Pinpoint the cell where the given text exists, returning its [X, Y] midpoint coordinate. 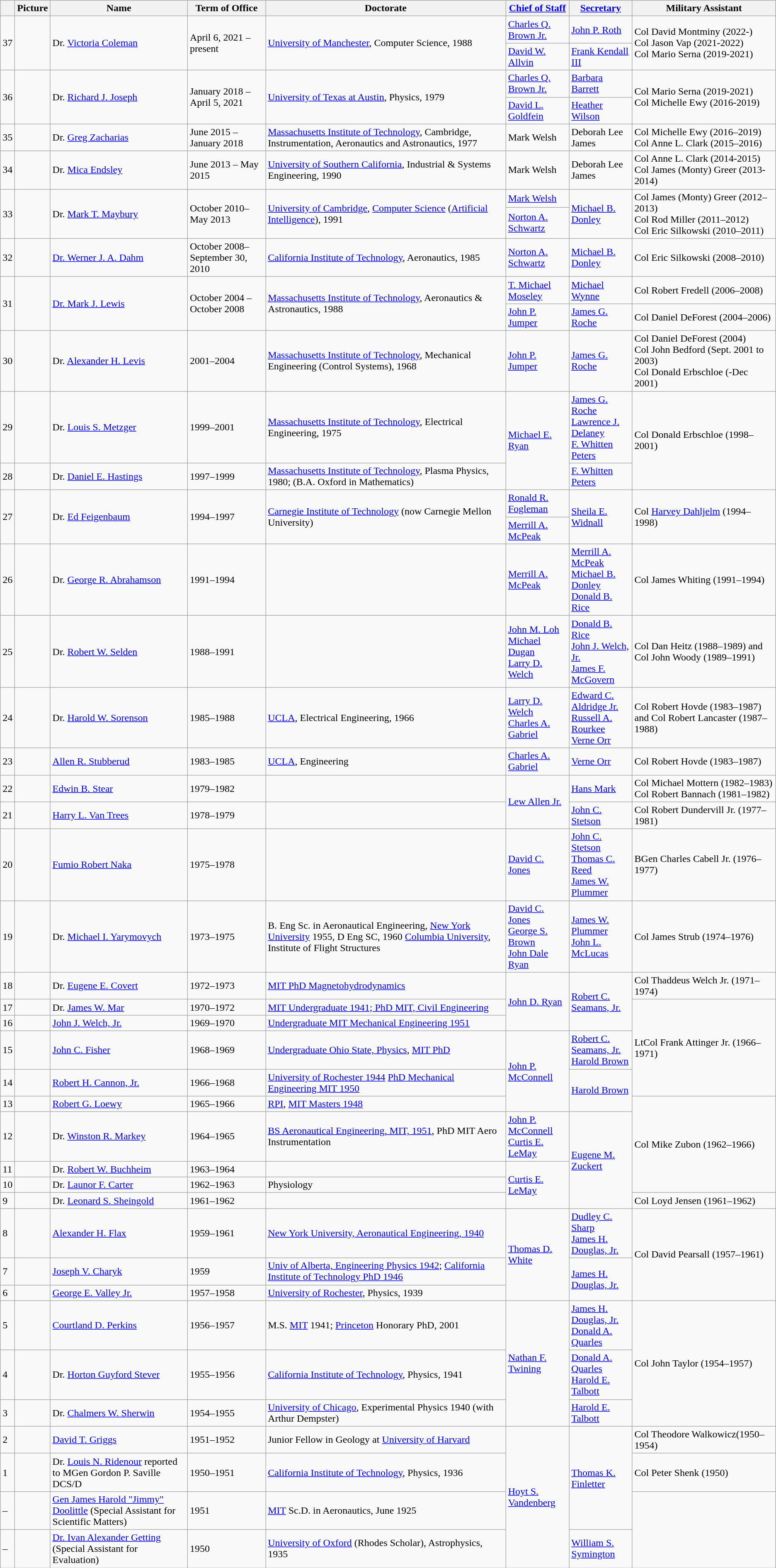
MIT Undergraduate 1941; PhD MIT, Civil Engineering [386, 1007]
1951 [226, 1510]
29 [7, 427]
Michael Wynne [601, 290]
Col James Strub (1974–1976) [704, 936]
1956–1957 [226, 1325]
1968–1969 [226, 1050]
Picture [32, 8]
John C. Fisher [119, 1050]
David T. Griggs [119, 1439]
June 2013 – May 2015 [226, 170]
Robert H. Cannon, Jr. [119, 1082]
Col Loyd Jensen (1961–1962) [704, 1201]
Alexander H. Flax [119, 1233]
Dr. Robert W. Buchheim [119, 1169]
9 [7, 1201]
Massachusetts Institute of Technology, Aeronautics & Astronautics, 1988 [386, 303]
Thomas D. White [537, 1255]
2001–2004 [226, 361]
1975–1978 [226, 865]
Dr. Launor F. Carter [119, 1185]
4 [7, 1375]
14 [7, 1082]
Barbara Barrett [601, 84]
Col James (Monty) Greer (2012–2013)Col Rod Miller (2011–2012)Col Eric Silkowski (2010–2011) [704, 214]
1966–1968 [226, 1082]
Dr. Eugene E. Covert [119, 986]
Col Robert Dundervill Jr. (1977–1981) [704, 815]
5 [7, 1325]
January 2018 – April 5, 2021 [226, 97]
Physiology [386, 1185]
Col Robert Fredell (2006–2008) [704, 290]
1950 [226, 1549]
Dr. Robert W. Selden [119, 652]
David C. JonesGeorge S. BrownJohn Dale Ryan [537, 936]
RPI, MIT Masters 1948 [386, 1104]
June 2015 – January 2018 [226, 138]
BS Aeronautical Engineering, MIT, 1951, PhD MIT Aero Instrumentation [386, 1137]
Donald B. RiceJohn J. Welch, Jr.James F. McGovern [601, 652]
34 [7, 170]
Dr. James W. Mar [119, 1007]
Military Assistant [704, 8]
1994–1997 [226, 517]
William S. Symington [601, 1549]
Chief of Staff [537, 8]
George E. Valley Jr. [119, 1293]
32 [7, 257]
California Institute of Technology, Physics, 1941 [386, 1375]
26 [7, 580]
B. Eng Sc. in Aeronautical Engineering, New York University 1955, D Eng SC, 1960 Columbia University, Institute of Flight Structures [386, 936]
Massachusetts Institute of Technology, Cambridge, Instrumentation, Aeronautics and Astronautics, 1977 [386, 138]
3 [7, 1413]
Dudley C. SharpJames H. Douglas, Jr. [601, 1233]
Dr. Winston R. Markey [119, 1137]
1979–1982 [226, 789]
University of Texas at Austin, Physics, 1979 [386, 97]
Dr. Mark T. Maybury [119, 214]
Col Eric Silkowski (2008–2010) [704, 257]
California Institute of Technology, Physics, 1936 [386, 1472]
Dr. Werner J. A. Dahm [119, 257]
UCLA, Engineering [386, 761]
David C. Jones [537, 865]
21 [7, 815]
Doctorate [386, 8]
Name [119, 8]
1 [7, 1472]
Gen James Harold "Jimmy" Doolittle (Special Assistant for Scientific Matters) [119, 1510]
Col Peter Shenk (1950) [704, 1472]
James G. RocheLawrence J. DelaneyF. Whitten Peters [601, 427]
1997–1999 [226, 477]
10 [7, 1185]
1969–1970 [226, 1023]
Undergraduate Ohio State, Physics, MIT PhD [386, 1050]
Col Michelle Ewy (2016–2019)Col Anne L. Clark (2015–2016) [704, 138]
James W. PlummerJohn L. McLucas [601, 936]
Heather Wilson [601, 110]
Dr. Victoria Coleman [119, 43]
Dr. Daniel E. Hastings [119, 477]
Dr. Mica Endsley [119, 170]
MIT Sc.D. in Aeronautics, June 1925 [386, 1510]
UCLA, Electrical Engineering, 1966 [386, 718]
12 [7, 1137]
Col Robert Hovde (1983–1987) and Col Robert Lancaster (1987–1988) [704, 718]
1999–2001 [226, 427]
Col Donald Erbschloe (1998–2001) [704, 441]
1985–1988 [226, 718]
1978–1979 [226, 815]
1973–1975 [226, 936]
Col Anne L. Clark (2014-2015)Col James (Monty) Greer (2013-2014) [704, 170]
April 6, 2021 – present [226, 43]
Term of Office [226, 8]
Secretary [601, 8]
John C. Stetson [601, 815]
Joseph V. Charyk [119, 1271]
October 2004 – October 2008 [226, 303]
Col Daniel DeForest (2004)Col John Bedford (Sept. 2001 to 2003)Col Donald Erbschloe (-Dec 2001) [704, 361]
Col Michael Mottern (1982–1983)Col Robert Bannach (1981–1982) [704, 789]
Hans Mark [601, 789]
20 [7, 865]
1991–1994 [226, 580]
1964–1965 [226, 1137]
Verne Orr [601, 761]
October 2008– September 30, 2010 [226, 257]
Hoyt S. Vandenberg [537, 1497]
BGen Charles Cabell Jr. (1976–1977) [704, 865]
David W. Allvin [537, 56]
Harry L. Van Trees [119, 815]
1959 [226, 1271]
Robert G. Loewy [119, 1104]
Dr. Louis S. Metzger [119, 427]
James H. Douglas, Jr.Donald A. Quarles [601, 1325]
Dr. George R. Abrahamson [119, 580]
John D. Ryan [537, 1002]
1955–1956 [226, 1375]
Dr. Richard J. Joseph [119, 97]
19 [7, 936]
Lew Allen Jr. [537, 802]
Edward C. Aldridge Jr.Russell A. RourkeeVerne Orr [601, 718]
Dr. Louis N. Ridenour reported to MGen Gordon P. Saville DCS/D [119, 1472]
30 [7, 361]
8 [7, 1233]
1951–1952 [226, 1439]
Thomas K. Finletter [601, 1478]
Edwin B. Stear [119, 789]
1988–1991 [226, 652]
Col Mike Zubon (1962–1966) [704, 1144]
24 [7, 718]
Col David Montminy (2022-)Col Jason Vap (2021-2022)Col Mario Serna (2019-2021) [704, 43]
Dr. Michael I. Yarymovych [119, 936]
Dr. Alexander H. Levis [119, 361]
Frank Kendall III [601, 56]
Dr. Mark J. Lewis [119, 303]
1983–1985 [226, 761]
John P. McConnell [537, 1071]
Dr. Greg Zacharias [119, 138]
28 [7, 477]
18 [7, 986]
New York University, Aeronautical Engineering, 1940 [386, 1233]
Col Harvey Dahljelm (1994–1998) [704, 517]
1954–1955 [226, 1413]
T. Michael Moseley [537, 290]
Col Daniel DeForest (2004–2006) [704, 317]
University of Oxford (Rhodes Scholar), Astrophysics, 1935 [386, 1549]
Col James Whiting (1991–1994) [704, 580]
Massachusetts Institute of Technology, Mechanical Engineering (Control Systems), 1968 [386, 361]
Eugene M. Zuckert [601, 1160]
David L. Goldfein [537, 110]
Michael E. Ryan [537, 441]
James H. Douglas, Jr. [601, 1279]
11 [7, 1169]
Col Theodore Walkowicz(1950–1954) [704, 1439]
John M. LohMichael DuganLarry D. Welch [537, 652]
37 [7, 43]
Massachusetts Institute of Technology, Plasma Physics, 1980; (B.A. Oxford in Mathematics) [386, 477]
1957–1958 [226, 1293]
Larry D. WelchCharles A. Gabriel [537, 718]
33 [7, 214]
F. Whitten Peters [601, 477]
October 2010– May 2013 [226, 214]
31 [7, 303]
Undergraduate MIT Mechanical Engineering 1951 [386, 1023]
Col Dan Heitz (1988–1989) and Col John Woody (1989–1991) [704, 652]
University of Cambridge, Computer Science (Artificial Intelligence), 1991 [386, 214]
Col Mario Serna (2019-2021)Col Michelle Ewy (2016-2019) [704, 97]
27 [7, 517]
23 [7, 761]
Charles A. Gabriel [537, 761]
John C. StetsonThomas C. ReedJames W. Plummer [601, 865]
7 [7, 1271]
35 [7, 138]
Ronald R. Fogleman [537, 503]
Dr. Chalmers W. Sherwin [119, 1413]
1950–1951 [226, 1472]
16 [7, 1023]
University of Southern California, Industrial & Systems Engineering, 1990 [386, 170]
Harold Brown [601, 1090]
17 [7, 1007]
MIT PhD Magnetohydrodynamics [386, 986]
Curtis E. LeMay [537, 1185]
LtCol Frank Attinger Jr. (1966–1971) [704, 1047]
Allen R. Stubberud [119, 761]
Robert C. Seamans, Jr. [601, 1002]
Merrill A. McPeakMichael B. DonleyDonald B. Rice [601, 580]
Dr. Horton Guyford Stever [119, 1375]
15 [7, 1050]
Donald A. QuarlesHarold E. Talbott [601, 1375]
Robert C. Seamans, Jr.Harold Brown [601, 1050]
Dr. Leonard S. Sheingold [119, 1201]
California Institute of Technology, Aeronautics, 1985 [386, 257]
25 [7, 652]
University of Rochester 1944 PhD Mechanical Engineering MIT 1950 [386, 1082]
1965–1966 [226, 1104]
University of Rochester, Physics, 1939 [386, 1293]
Dr. Ed Feigenbaum [119, 517]
Fumio Robert Naka [119, 865]
1972–1973 [226, 986]
22 [7, 789]
1959–1961 [226, 1233]
Dr. Harold W. Sorenson [119, 718]
M.S. MIT 1941; Princeton Honorary PhD, 2001 [386, 1325]
John J. Welch, Jr. [119, 1023]
Col Robert Hovde (1983–1987) [704, 761]
1970–1972 [226, 1007]
1961–1962 [226, 1201]
Junior Fellow in Geology at University of Harvard [386, 1439]
John P. McConnellCurtis E. LeMay [537, 1137]
6 [7, 1293]
36 [7, 97]
Col Thaddeus Welch Jr. (1971–1974) [704, 986]
1963–1964 [226, 1169]
Sheila E. Widnall [601, 517]
Univ of Alberta, Engineering Physics 1942; California Institute of Technology PhD 1946 [386, 1271]
Carnegie Institute of Technology (now Carnegie Mellon University) [386, 517]
Massachusetts Institute of Technology, Electrical Engineering, 1975 [386, 427]
Nathan F. Twining [537, 1363]
13 [7, 1104]
2 [7, 1439]
University of Manchester, Computer Science, 1988 [386, 43]
Col David Pearsall (1957–1961) [704, 1255]
Dr. Ivan Alexander Getting (Special Assistant for Evaluation) [119, 1549]
Harold E. Talbott [601, 1413]
University of Chicago, Experimental Physics 1940 (with Arthur Dempster) [386, 1413]
1962–1963 [226, 1185]
Col John Taylor (1954–1957) [704, 1363]
Courtland D. Perkins [119, 1325]
John P. Roth [601, 30]
